Find where the given text appears and provide that cell's center as (X, Y) coordinate. 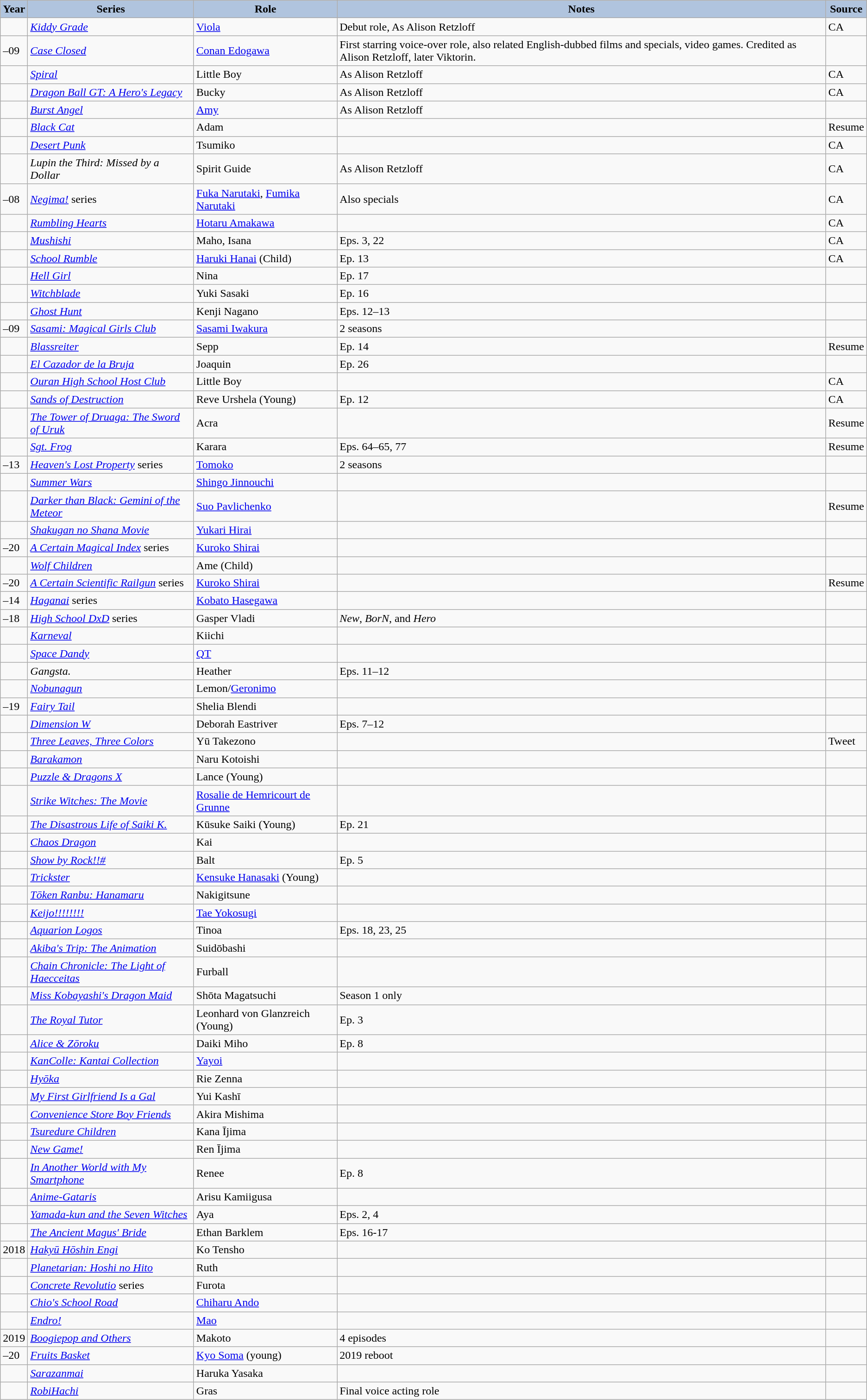
Suo Pavlichenko (265, 506)
Eps. 3, 22 (582, 240)
Tsuredure Children (111, 1131)
Viola (265, 27)
In Another World with My Smartphone (111, 1173)
Convenience Store Boy Friends (111, 1114)
Ep. 5 (582, 860)
2019 reboot (582, 1356)
Ko Tensho (265, 1250)
Yui Kashī (265, 1096)
Ep. 12 (582, 399)
Akiba's Trip: The Animation (111, 948)
Puzzle & Dragons X (111, 777)
Black Cat (111, 127)
Kenji Nagano (265, 311)
Blassreiter (111, 346)
Chio's School Road (111, 1303)
Suidōbashi (265, 948)
2018 (14, 1250)
Furota (265, 1285)
Shōta Magatsuchi (265, 996)
Eps. 64–65, 77 (582, 447)
Ep. 13 (582, 258)
Rumbling Hearts (111, 223)
New, BorN, and Hero (582, 618)
Hell Girl (111, 276)
Eps. 2, 4 (582, 1215)
Yukari Hirai (265, 530)
Ouran High School Host Club (111, 382)
Tōken Ranbu: Hanamaru (111, 895)
A Certain Scientific Railgun series (111, 583)
Series (111, 9)
Ep. 3 (582, 1020)
Haganai series (111, 601)
Trickster (111, 878)
Hakyū Hōshin Engi (111, 1250)
Ghost Hunt (111, 311)
First starring voice-over role, also related English-dubbed films and specials, video games. Credited as Alison Retzloff, later Viktorin. (582, 51)
Anime-Gataris (111, 1197)
Naru Kotoishi (265, 759)
Kiddy Grade (111, 27)
Yuki Sasaki (265, 294)
Alice & Zōroku (111, 1043)
Acra (265, 423)
Eps. 7–12 (582, 724)
Yamada-kun and the Seven Witches (111, 1215)
Kyo Soma (young) (265, 1356)
Daiki Miho (265, 1043)
Karara (265, 447)
Notes (582, 9)
Chaos Dragon (111, 842)
Maho, Isana (265, 240)
School Rumble (111, 258)
Arisu Kamiigusa (265, 1197)
Burst Angel (111, 110)
2019 (14, 1338)
Gangsta. (111, 671)
Also specials (582, 199)
Tinoa (265, 930)
Shelia Blendi (265, 706)
Case Closed (111, 51)
–14 (14, 601)
The Royal Tutor (111, 1020)
Kūsuke Saiki (Young) (265, 824)
Kana Ījima (265, 1131)
Sasami Iwakura (265, 329)
Kensuke Hanasaki (Young) (265, 878)
Strike Witches: The Movie (111, 800)
RobiHachi (111, 1391)
Spirit Guide (265, 169)
QT (265, 653)
Hyōka (111, 1079)
Karneval (111, 636)
Negima! series (111, 199)
A Certain Magical Index series (111, 547)
Endro! (111, 1320)
Eps. 12–13 (582, 311)
Makoto (265, 1338)
Spiral (111, 75)
Chain Chronicle: The Light of Haecceitas (111, 972)
Nakigitsune (265, 895)
Gras (265, 1391)
Darker than Black: Gemini of the Meteor (111, 506)
Ethan Barklem (265, 1232)
Rosalie de Hemricourt de Grunne (265, 800)
Joaquin (265, 364)
Summer Wars (111, 482)
Aya (265, 1215)
El Cazador de la Bruja (111, 364)
Shingo Jinnouchi (265, 482)
Tsumiko (265, 145)
Tae Yokosugi (265, 913)
Space Dandy (111, 653)
–18 (14, 618)
Dragon Ball GT: A Hero's Legacy (111, 92)
Ep. 26 (582, 364)
Gasper Vladi (265, 618)
Fruits Basket (111, 1356)
Kai (265, 842)
Haruka Yasaka (265, 1373)
Barakamon (111, 759)
The Tower of Druaga: The Sword of Uruk (111, 423)
Renee (265, 1173)
Bucky (265, 92)
Sarazanmai (111, 1373)
Year (14, 9)
Sgt. Frog (111, 447)
Desert Punk (111, 145)
Rie Zenna (265, 1079)
Boogiepop and Others (111, 1338)
Ep. 21 (582, 824)
Chiharu Ando (265, 1303)
Amy (265, 110)
Ep. 16 (582, 294)
Sepp (265, 346)
Furball (265, 972)
Eps. 16-17 (582, 1232)
Final voice acting role (582, 1391)
The Disastrous Life of Saiki K. (111, 824)
4 episodes (582, 1338)
Deborah Eastriver (265, 724)
My First Girlfriend Is a Gal (111, 1096)
Sands of Destruction (111, 399)
Heather (265, 671)
Shakugan no Shana Movie (111, 530)
Ame (Child) (265, 565)
Role (265, 9)
Mushishi (111, 240)
Conan Edogawa (265, 51)
Season 1 only (582, 996)
Debut role, As Alison Retzloff (582, 27)
Kiichi (265, 636)
Planetarian: Hoshi no Hito (111, 1268)
KanColle: Kantai Collection (111, 1061)
Ep. 17 (582, 276)
Eps. 11–12 (582, 671)
–08 (14, 199)
Haruki Hanai (Child) (265, 258)
Lupin the Third: Missed by a Dollar (111, 169)
Keijo!!!!!!!! (111, 913)
Eps. 18, 23, 25 (582, 930)
Reve Urshela (Young) (265, 399)
Kobato Hasegawa (265, 601)
The Ancient Magus' Bride (111, 1232)
Wolf Children (111, 565)
Fairy Tail (111, 706)
New Game! (111, 1149)
Nina (265, 276)
Aquarion Logos (111, 930)
Dimension W (111, 724)
Yayoi (265, 1061)
Hotaru Amakawa (265, 223)
Leonhard von Glanzreich (Young) (265, 1020)
Akira Mishima (265, 1114)
Heaven's Lost Property series (111, 465)
Yū Takezono (265, 741)
Three Leaves, Three Colors (111, 741)
Lance (Young) (265, 777)
Ep. 14 (582, 346)
Nobunagun (111, 689)
Concrete Revolutio series (111, 1285)
High School DxD series (111, 618)
Show by Rock!!# (111, 860)
–19 (14, 706)
Balt (265, 860)
Ruth (265, 1268)
Ren Ījima (265, 1149)
Source (846, 9)
Adam (265, 127)
Witchblade (111, 294)
Miss Kobayashi's Dragon Maid (111, 996)
Tweet (846, 741)
Tomoko (265, 465)
Sasami: Magical Girls Club (111, 329)
Fuka Narutaki, Fumika Narutaki (265, 199)
Mao (265, 1320)
–13 (14, 465)
Lemon/Geronimo (265, 689)
